Determine the [x, y] coordinate at the center of the cell enclosing the given text.  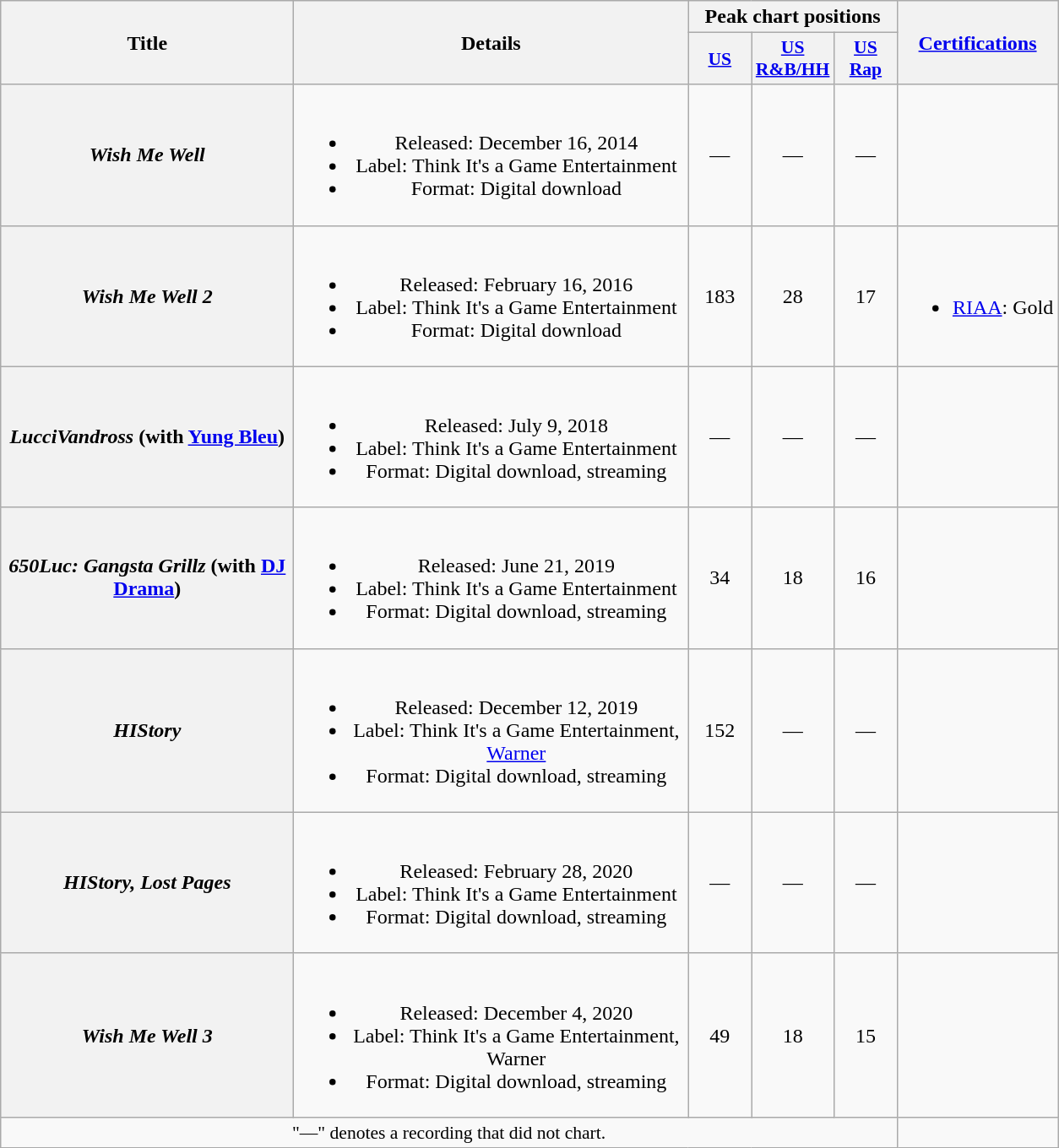
16 [865, 577]
Released: February 16, 2016Label: Think It's a Game EntertainmentFormat: Digital download [491, 295]
HIStory, Lost Pages [147, 883]
"—" denotes a recording that did not chart. [449, 1132]
USRap [865, 59]
LucciVandross (with Yung Bleu) [147, 437]
Certifications [977, 42]
28 [793, 295]
Released: December 12, 2019Label: Think It's a Game Entertainment, WarnerFormat: Digital download, streaming [491, 730]
US R&B/HH [793, 59]
Title [147, 42]
Released: December 4, 2020Label: Think It's a Game Entertainment, WarnerFormat: Digital download, streaming [491, 1035]
RIAA: Gold [977, 295]
34 [720, 577]
Wish Me Well [147, 155]
Released: February 28, 2020Label: Think It's a Game EntertainmentFormat: Digital download, streaming [491, 883]
Wish Me Well 2 [147, 295]
Released: June 21, 2019Label: Think It's a Game EntertainmentFormat: Digital download, streaming [491, 577]
Peak chart positions [793, 17]
183 [720, 295]
Released: July 9, 2018Label: Think It's a Game EntertainmentFormat: Digital download, streaming [491, 437]
49 [720, 1035]
HIStory [147, 730]
Details [491, 42]
Released: December 16, 2014Label: Think It's a Game EntertainmentFormat: Digital download [491, 155]
17 [865, 295]
650Luc: Gangsta Grillz (with DJ Drama) [147, 577]
Wish Me Well 3 [147, 1035]
15 [865, 1035]
US [720, 59]
152 [720, 730]
